Search for the cell housing the specified text and yield its [x, y] center coordinate. 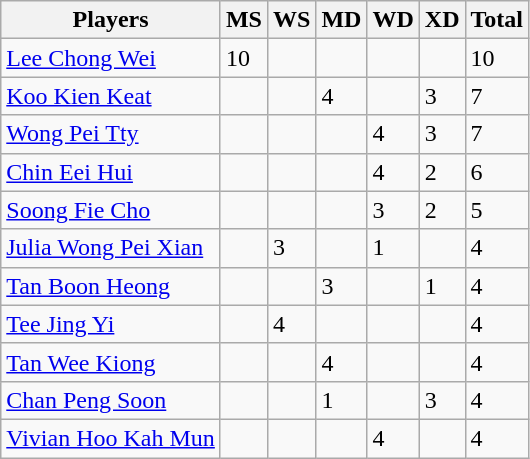
Wong Pei Tty [111, 134]
Chan Peng Soon [111, 400]
Vivian Hoo Kah Mun [111, 438]
Tan Wee Kiong [111, 362]
6 [497, 172]
Tan Boon Heong [111, 286]
WS [291, 20]
Total [497, 20]
Tee Jing Yi [111, 324]
MD [342, 20]
Koo Kien Keat [111, 96]
Soong Fie Cho [111, 210]
WD [393, 20]
Lee Chong Wei [111, 58]
MS [244, 20]
5 [497, 210]
Players [111, 20]
Julia Wong Pei Xian [111, 248]
Chin Eei Hui [111, 172]
XD [442, 20]
